Locate the cell with the specified text and output its [x, y] center coordinate. 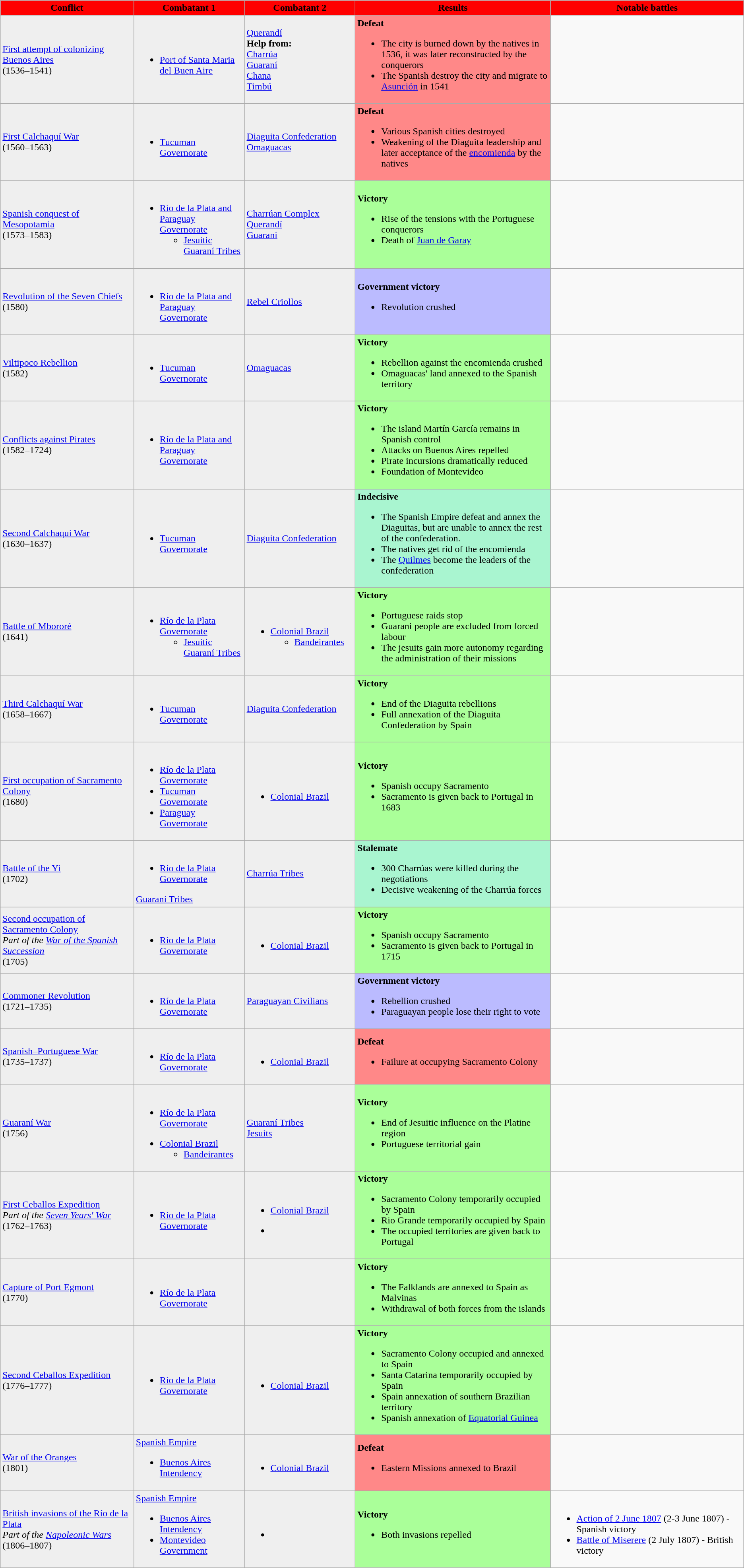
DefeatEastern Missions annexed to Brazil [453, 1463]
War of the Oranges(1801) [67, 1463]
VictorySpanish occupy SacramentoSacramento is given back to Portugal in 1715 [453, 940]
Charrúan ComplexQuerandí Guaraní [300, 224]
Results [453, 8]
VictoryBoth invasions repelled [453, 1529]
Second occupation of Sacramento ColonyPart of the War of the Spanish Succession(1705) [67, 940]
First occupation of Sacramento Colony(1680) [67, 791]
DefeatFailure at occupying Sacramento Colony [453, 1057]
First attempt of colonizing Buenos Aires(1536–1541) [67, 60]
Stalemate300 Charrúas were killed during the negotiationsDecisive weakening of the Charrúa forces [453, 874]
Paraguayan Civilians [300, 1001]
Battle of Mbororé(1641) [67, 631]
Battle of the Yi(1702) [67, 874]
British invasions of the Río de la PlataPart of the Napoleonic Wars(1806–1807) [67, 1529]
Conflict [67, 8]
QuerandíHelp from:Charrúa GuaraníChanaTimbú [300, 60]
Second Ceballos Expedition(1776–1777) [67, 1380]
Conflicts against Pirates(1582–1724) [67, 445]
Notable battles [647, 8]
VictorySpanish occupy SacramentoSacramento is given back to Portugal in 1683 [453, 791]
VictorySacramento Colony temporarily occupied by SpainRio Grande temporarily occupied by SpainThe occupied territories are given back to Portugal [453, 1215]
Third Calchaquí War(1658–1667) [67, 708]
Commoner Revolution(1721–1735) [67, 1001]
VictoryEnd of Jesuitic influence on the Platine regionPortuguese territorial gain [453, 1128]
Government victoryRebellion crushedParaguayan people lose their right to vote [453, 1001]
Guaraní Tribes Jesuits [300, 1128]
Viltipoco Rebellion(1582) [67, 368]
Spanish Empire Buenos Aires Intendency [189, 1463]
VictoryThe Falklands are annexed to Spain as MalvinasWithdrawal of both forces from the islands [453, 1293]
Río de la Plata Governorate Colonial Brazil Bandeirantes [189, 1128]
Second Calchaquí War(1630–1637) [67, 538]
Río de la Plata Governorate Guaraní Tribes [189, 874]
DefeatVarious Spanish cities destroyedWeakening of the Diaguita leadership and later acceptance of the encomienda by the natives [453, 142]
VictoryRebellion against the encomienda crushedOmaguacas' land annexed to the Spanish territory [453, 368]
Revolution of the Seven Chiefs(1580) [67, 301]
First Calchaquí War(1560–1563) [67, 142]
Spanish conquest of Mesopotamia(1573–1583) [67, 224]
VictoryEnd of the Diaguita rebellionsFull annexation of the Diaguita Confederation by Spain [453, 708]
Action of 2 June 1807 (2-3 June 1807) - Spanish victoryBattle of Miserere (2 July 1807) - British victory [647, 1529]
Combatant 1 [189, 8]
Spanish Empire Buenos Aires Intendency Montevideo Government [189, 1529]
Charrúa Tribes [300, 874]
VictoryRise of the tensions with the Portuguese conquerorsDeath of Juan de Garay [453, 224]
Spanish–Portuguese War(1735–1737) [67, 1057]
Capture of Port Egmont(1770) [67, 1293]
Guaraní War(1756) [67, 1128]
Combatant 2 [300, 8]
Río de la Plata Governorate Jesuitic Guaraní Tribes [189, 631]
Omaguacas [300, 368]
Port of Santa Maria del Buen Aire [189, 60]
Colonial Brazil Bandeirantes [300, 631]
Diaguita ConfederationOmaguacas [300, 142]
Río de la Plata and Paraguay Governorate Jesuitic Guaraní Tribes [189, 224]
Río de la Plata Governorate Tucuman Governorate Paraguay Governorate [189, 791]
First Ceballos ExpeditionPart of the Seven Years' War(1762–1763) [67, 1215]
Government victoryRevolution crushed [453, 301]
Rebel Criollos [300, 301]
